Capture the cell that displays the provided text and extract its (X, Y) central coordinate. 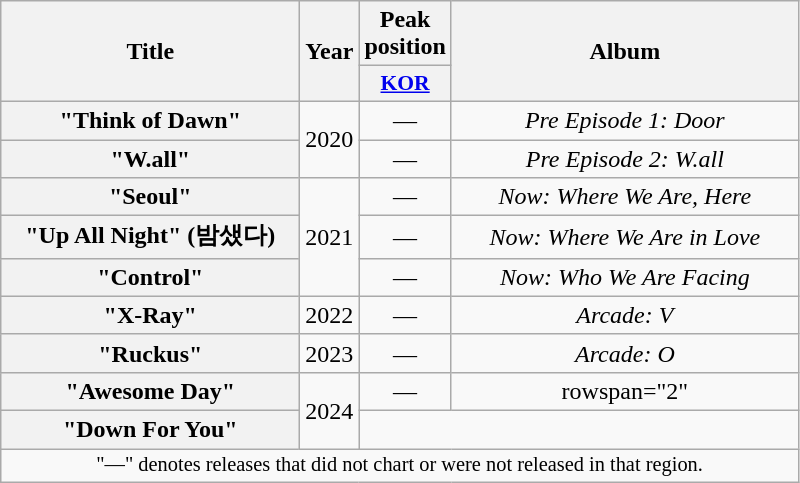
Pre Episode 2: W.all (624, 159)
Pre Episode 1: Door (624, 120)
Now: Where We Are in Love (624, 238)
Arcade: O (624, 353)
"Awesome Day" (150, 391)
rowspan="2" (624, 391)
"—" denotes releases that did not chart or were not released in that region. (400, 465)
"Seoul" (150, 197)
Now: Who We Are Facing (624, 277)
Title (150, 52)
2024 (330, 410)
Peak position (405, 34)
"Down For You" (150, 429)
Year (330, 52)
"Think of Dawn" (150, 120)
2022 (330, 315)
KOR (405, 84)
"W.all" (150, 159)
Now: Where We Are, Here (624, 197)
2023 (330, 353)
"X-Ray" (150, 315)
"Ruckus" (150, 353)
2021 (330, 238)
Arcade: V (624, 315)
"Control" (150, 277)
"Up All Night" (밤샜다) (150, 238)
Album (624, 52)
2020 (330, 139)
